For the text-containing cell, return its midpoint in [X, Y] coordinate format. 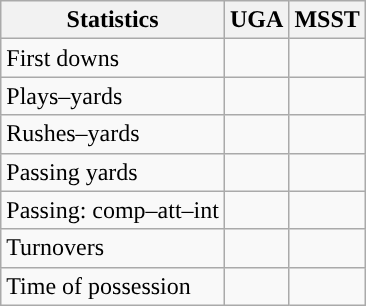
Passing yards [113, 172]
Time of possession [113, 286]
Statistics [113, 20]
Rushes–yards [113, 134]
UGA [256, 20]
Passing: comp–att–int [113, 210]
First downs [113, 58]
Turnovers [113, 248]
MSST [327, 20]
Plays–yards [113, 96]
